Pinpoint the cell where the given text exists, returning its (X, Y) midpoint coordinate. 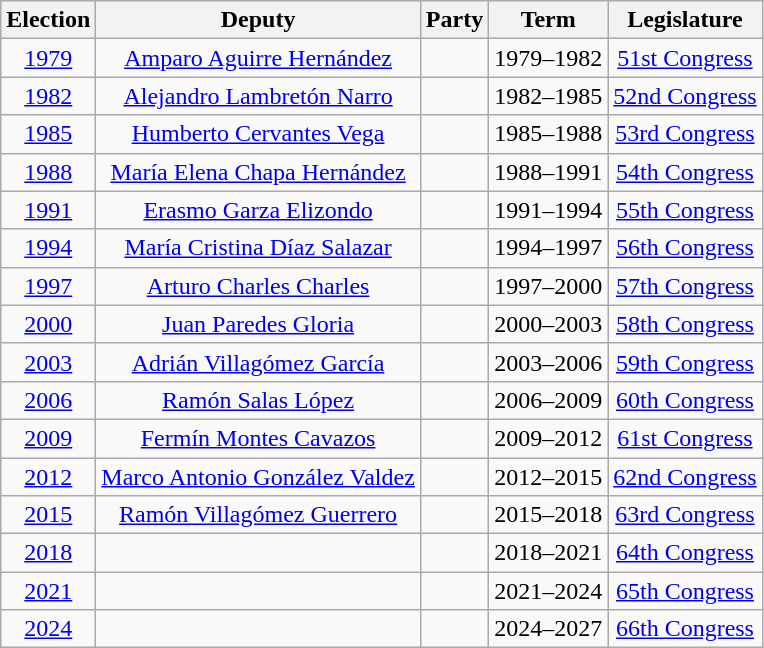
Party (454, 20)
2000–2003 (548, 324)
2000 (48, 324)
66th Congress (685, 629)
1985–1988 (548, 134)
Amparo Aguirre Hernández (258, 58)
María Elena Chapa Hernández (258, 172)
2018–2021 (548, 553)
1991–1994 (548, 210)
Juan Paredes Gloria (258, 324)
Election (48, 20)
2021–2024 (548, 591)
2012 (48, 477)
2006–2009 (548, 400)
2003–2006 (548, 362)
2018 (48, 553)
Ramón Villagómez Guerrero (258, 515)
Legislature (685, 20)
2021 (48, 591)
1988 (48, 172)
Adrián Villagómez García (258, 362)
Marco Antonio González Valdez (258, 477)
Term (548, 20)
Deputy (258, 20)
2009–2012 (548, 438)
Fermín Montes Cavazos (258, 438)
56th Congress (685, 248)
Arturo Charles Charles (258, 286)
57th Congress (685, 286)
61st Congress (685, 438)
1997 (48, 286)
Ramón Salas López (258, 400)
51st Congress (685, 58)
1979–1982 (548, 58)
1994–1997 (548, 248)
1994 (48, 248)
1997–2000 (548, 286)
2015–2018 (548, 515)
55th Congress (685, 210)
2009 (48, 438)
2006 (48, 400)
58th Congress (685, 324)
Erasmo Garza Elizondo (258, 210)
59th Congress (685, 362)
2012–2015 (548, 477)
65th Congress (685, 591)
Humberto Cervantes Vega (258, 134)
1979 (48, 58)
60th Congress (685, 400)
63rd Congress (685, 515)
Alejandro Lambretón Narro (258, 96)
2024–2027 (548, 629)
1985 (48, 134)
2003 (48, 362)
1982–1985 (548, 96)
54th Congress (685, 172)
María Cristina Díaz Salazar (258, 248)
53rd Congress (685, 134)
1982 (48, 96)
52nd Congress (685, 96)
62nd Congress (685, 477)
1988–1991 (548, 172)
2015 (48, 515)
1991 (48, 210)
64th Congress (685, 553)
2024 (48, 629)
